Return the (x, y) coordinate for the center point of the cell that contains the specified text.  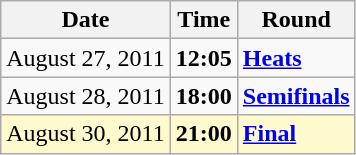
18:00 (204, 96)
21:00 (204, 134)
August 27, 2011 (86, 58)
Round (296, 20)
Semifinals (296, 96)
Heats (296, 58)
Final (296, 134)
August 30, 2011 (86, 134)
August 28, 2011 (86, 96)
Date (86, 20)
Time (204, 20)
12:05 (204, 58)
